Search for the cell housing the specified text and yield its [X, Y] center coordinate. 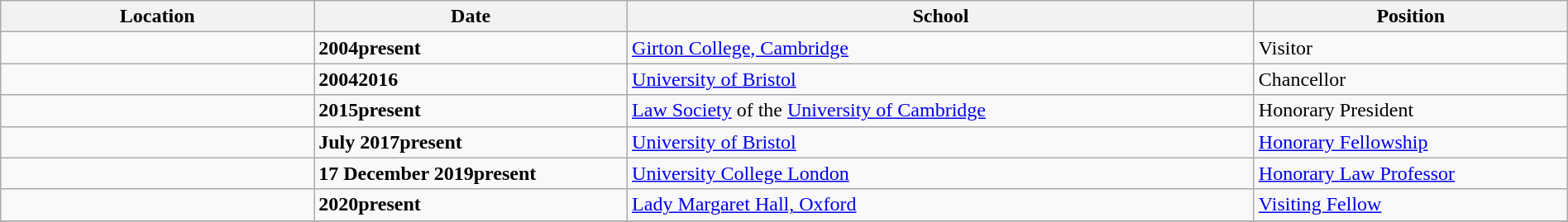
Girton College, Cambridge [941, 48]
Law Society of the University of Cambridge [941, 111]
17 December 2019present [471, 173]
Visiting Fellow [1411, 205]
Position [1411, 17]
Visitor [1411, 48]
Honorary Law Professor [1411, 173]
Chancellor [1411, 79]
2020present [471, 205]
Honorary Fellowship [1411, 142]
Honorary President [1411, 111]
School [941, 17]
Date [471, 17]
University College London [941, 173]
Lady Margaret Hall, Oxford [941, 205]
July 2017present [471, 142]
2015present [471, 111]
20042016 [471, 79]
2004present [471, 48]
Location [157, 17]
